Determine the [x, y] coordinate at the center of the cell enclosing the given text.  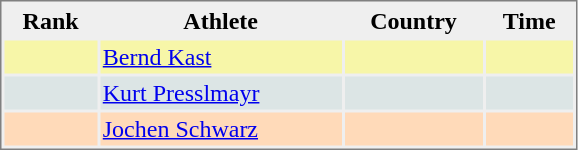
Jochen Schwarz [221, 128]
Country [414, 20]
Time [529, 20]
Kurt Presslmayr [221, 92]
Bernd Kast [221, 56]
Athlete [221, 20]
Rank [50, 20]
